Capture the cell that displays the provided text and extract its [x, y] central coordinate. 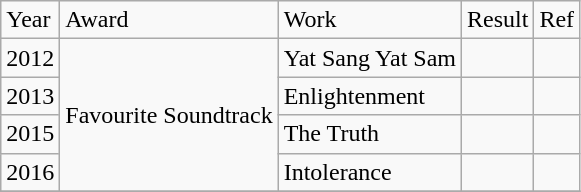
2015 [30, 134]
2012 [30, 58]
2016 [30, 172]
The Truth [370, 134]
Intolerance [370, 172]
Result [498, 20]
Year [30, 20]
2013 [30, 96]
Ref [557, 20]
Favourite Soundtrack [169, 115]
Work [370, 20]
Award [169, 20]
Enlightenment [370, 96]
Yat Sang Yat Sam [370, 58]
